Capture the cell that displays the provided text and extract its [X, Y] central coordinate. 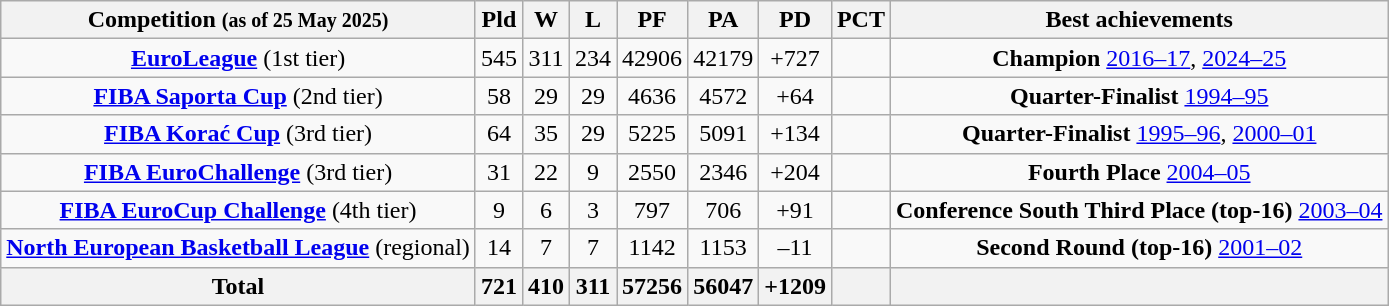
EuroLeague (1st tier) [238, 58]
545 [498, 58]
2346 [724, 172]
+64 [796, 96]
FIBA Korać Cup (3rd tier) [238, 134]
42179 [724, 58]
14 [498, 248]
6 [546, 210]
706 [724, 210]
+204 [796, 172]
PCT [860, 20]
5091 [724, 134]
22 [546, 172]
+1209 [796, 286]
FIBA EuroChallenge (3rd tier) [238, 172]
FIBA EuroCup Challenge (4th tier) [238, 210]
Champion 2016–17, 2024–25 [1138, 58]
56047 [724, 286]
5225 [652, 134]
W [546, 20]
Quarter-Finalist 1995–96, 2000–01 [1138, 134]
410 [546, 286]
1153 [724, 248]
North European Basketball League (regional) [238, 248]
64 [498, 134]
+134 [796, 134]
721 [498, 286]
31 [498, 172]
2550 [652, 172]
Fourth Place 2004–05 [1138, 172]
PF [652, 20]
L [592, 20]
3 [592, 210]
Quarter-Finalist 1994–95 [1138, 96]
234 [592, 58]
PD [796, 20]
+91 [796, 210]
58 [498, 96]
Conference South Third Place (top-16) 2003–04 [1138, 210]
PA [724, 20]
Second Round (top-16) 2001–02 [1138, 248]
1142 [652, 248]
FIBA Saporta Cup (2nd tier) [238, 96]
42906 [652, 58]
Best achievements [1138, 20]
35 [546, 134]
Total [238, 286]
4636 [652, 96]
4572 [724, 96]
797 [652, 210]
+727 [796, 58]
57256 [652, 286]
Competition (as of 25 May 2025) [238, 20]
Pld [498, 20]
–11 [796, 248]
